Determine the (x, y) coordinate at the center of the cell enclosing the given text.  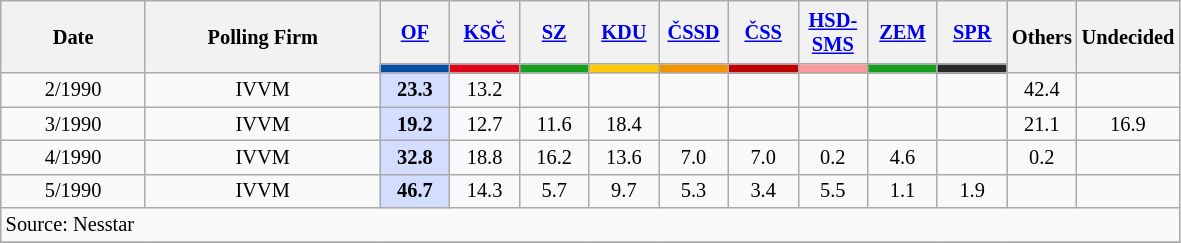
Others (1042, 36)
KDU (624, 32)
12.7 (485, 124)
21.1 (1042, 124)
3/1990 (74, 124)
14.3 (485, 191)
Undecided (1128, 36)
11.6 (554, 124)
9.7 (624, 191)
ČSSD (694, 32)
4.6 (903, 157)
5/1990 (74, 191)
18.4 (624, 124)
HSD-SMS (833, 32)
5.7 (554, 191)
4/1990 (74, 157)
5.3 (694, 191)
SPR (972, 32)
16.9 (1128, 124)
3.4 (763, 191)
23.3 (415, 90)
16.2 (554, 157)
13.6 (624, 157)
5.5 (833, 191)
46.7 (415, 191)
Source: Nesstar (590, 225)
19.2 (415, 124)
13.2 (485, 90)
18.8 (485, 157)
42.4 (1042, 90)
OF (415, 32)
Polling Firm (262, 36)
1.9 (972, 191)
ZEM (903, 32)
1.1 (903, 191)
SZ (554, 32)
KSČ (485, 32)
ČSS (763, 32)
32.8 (415, 157)
2/1990 (74, 90)
Date (74, 36)
